For the text-containing cell, return its midpoint in [x, y] coordinate format. 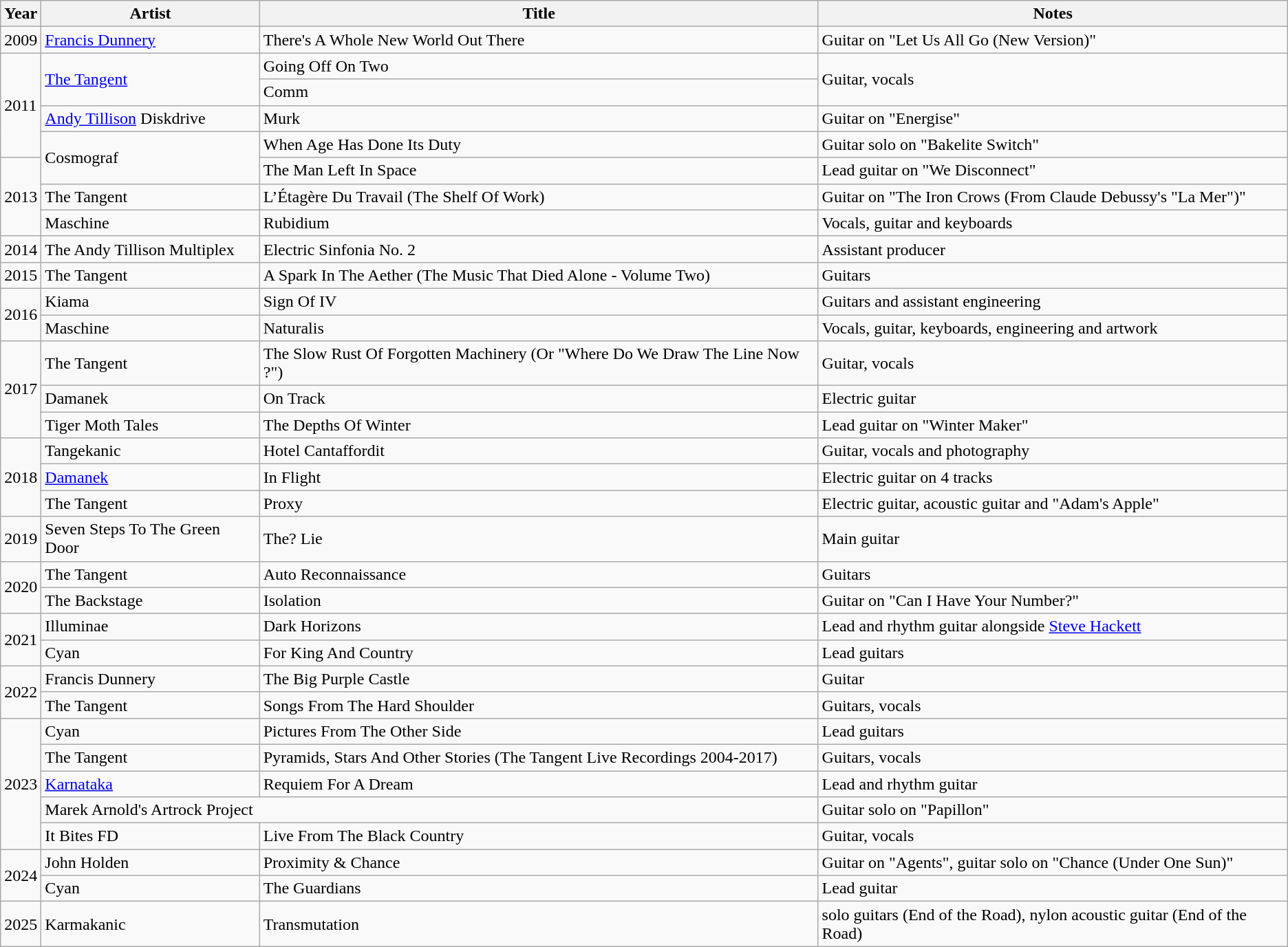
Seven Steps To The Green Door [150, 539]
2021 [21, 640]
Tangekanic [150, 451]
Vocals, guitar, keyboards, engineering and artwork [1053, 328]
Hotel Cantaffordit [539, 451]
For King And Country [539, 653]
Guitar, vocals and photography [1053, 451]
2020 [21, 587]
The Guardians [539, 889]
2015 [21, 275]
Andy Tillison Diskdrive [150, 118]
Murk [539, 118]
The Big Purple Castle [539, 679]
Naturalis [539, 328]
2013 [21, 197]
Lead and rhythm guitar alongside Steve Hackett [1053, 627]
Going Off On Two [539, 66]
Songs From The Hard Shoulder [539, 705]
Tiger Moth Tales [150, 425]
L’Étagère Du Travail (The Shelf Of Work) [539, 197]
Guitar on "The Iron Crows (From Claude Debussy's "La Mer")" [1053, 197]
On Track [539, 399]
Comm [539, 92]
Auto Reconnaissance [539, 574]
Marek Arnold's Artrock Project [429, 810]
Dark Horizons [539, 627]
2019 [21, 539]
2017 [21, 389]
2016 [21, 314]
Cosmograf [150, 157]
2025 [21, 924]
Guitar [1053, 679]
In Flight [539, 477]
2018 [21, 477]
Lead guitar on "We Disconnect" [1053, 171]
Guitar on "Let Us All Go (New Version)" [1053, 40]
Artist [150, 14]
Live From The Black Country [539, 836]
Sign Of IV [539, 301]
Illuminae [150, 627]
Proximity & Chance [539, 862]
Guitars and assistant engineering [1053, 301]
Karnataka [150, 783]
solo guitars (End of the Road), nylon acoustic guitar (End of the Road) [1053, 924]
Electric Sinfonia No. 2 [539, 249]
It Bites FD [150, 836]
Main guitar [1053, 539]
Guitar solo on "Bakelite Switch" [1053, 144]
The? Lie [539, 539]
When Age Has Done Its Duty [539, 144]
Pyramids, Stars And Other Stories (The Tangent Live Recordings 2004-2017) [539, 757]
Guitar on "Can I Have Your Number?" [1053, 600]
2011 [21, 105]
Year [21, 14]
Transmutation [539, 924]
John Holden [150, 862]
2024 [21, 875]
Proxy [539, 503]
Vocals, guitar and keyboards [1053, 223]
Karmakanic [150, 924]
A Spark In The Aether (The Music That Died Alone - Volume Two) [539, 275]
2009 [21, 40]
Lead guitar on "Winter Maker" [1053, 425]
2023 [21, 783]
The Andy Tillison Multiplex [150, 249]
Kiama [150, 301]
Isolation [539, 600]
Lead and rhythm guitar [1053, 783]
Electric guitar [1053, 399]
Lead guitar [1053, 889]
Electric guitar, acoustic guitar and "Adam's Apple" [1053, 503]
Rubidium [539, 223]
Title [539, 14]
There's A Whole New World Out There [539, 40]
The Backstage [150, 600]
Electric guitar on 4 tracks [1053, 477]
2014 [21, 249]
Guitar on "Agents", guitar solo on "Chance (Under One Sun)" [1053, 862]
The Depths Of Winter [539, 425]
Assistant producer [1053, 249]
The Slow Rust Of Forgotten Machinery (Or "Where Do We Draw The Line Now ?") [539, 363]
2022 [21, 692]
Guitar solo on "Papillon" [1053, 810]
Notes [1053, 14]
The Man Left In Space [539, 171]
Pictures From The Other Side [539, 731]
Guitar on "Energise" [1053, 118]
Requiem For A Dream [539, 783]
